Identify which cell holds the provided text, then report its [X, Y] central coordinate. 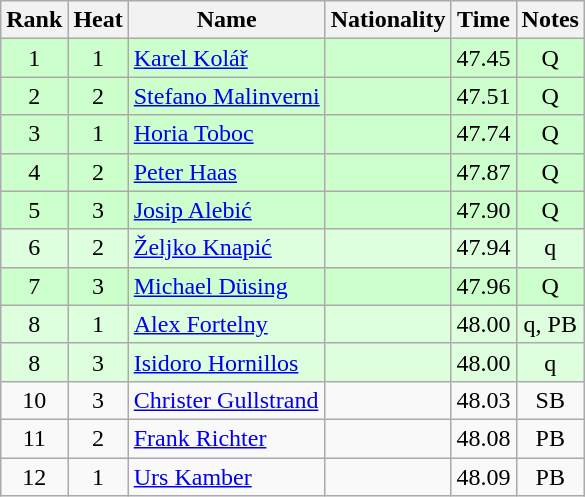
Rank [34, 20]
10 [34, 400]
Karel Kolář [226, 58]
48.03 [484, 400]
Urs Kamber [226, 477]
47.51 [484, 96]
SB [550, 400]
47.90 [484, 210]
4 [34, 172]
48.09 [484, 477]
11 [34, 438]
47.87 [484, 172]
47.74 [484, 134]
Time [484, 20]
q, PB [550, 324]
Horia Toboc [226, 134]
12 [34, 477]
Heat [98, 20]
5 [34, 210]
47.94 [484, 248]
Stefano Malinverni [226, 96]
Frank Richter [226, 438]
Nationality [388, 20]
6 [34, 248]
Željko Knapić [226, 248]
Josip Alebić [226, 210]
48.08 [484, 438]
Michael Düsing [226, 286]
Notes [550, 20]
Peter Haas [226, 172]
Isidoro Hornillos [226, 362]
Christer Gullstrand [226, 400]
47.96 [484, 286]
Name [226, 20]
47.45 [484, 58]
Alex Fortelny [226, 324]
7 [34, 286]
